Scan for the cell matching the given text and deliver its [X, Y] coordinate at center. 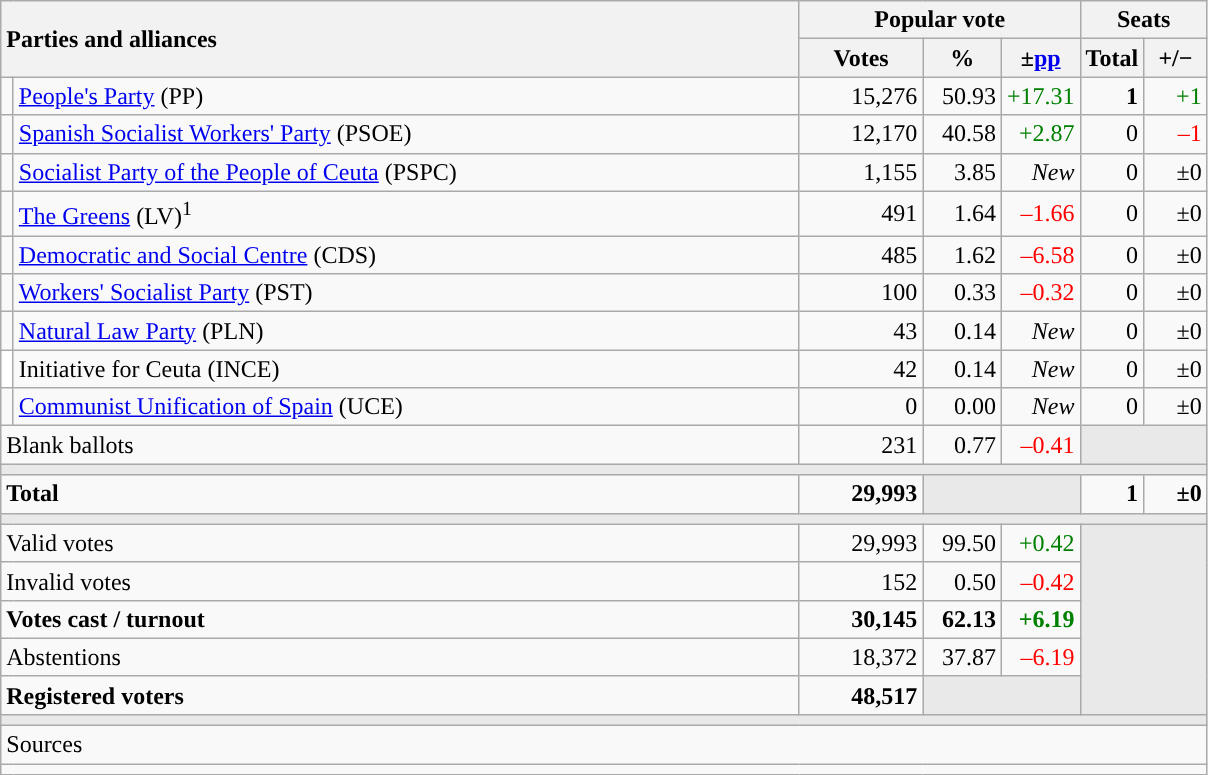
+/− [1176, 58]
0.50 [962, 581]
40.58 [962, 134]
1.64 [962, 214]
50.93 [962, 96]
Initiative for Ceuta (INCE) [406, 369]
The Greens (LV)1 [406, 214]
+2.87 [1040, 134]
231 [861, 445]
% [962, 58]
15,276 [861, 96]
48,517 [861, 695]
Natural Law Party (PLN) [406, 331]
+1 [1176, 96]
0.33 [962, 293]
Communist Unification of Spain (UCE) [406, 407]
–1.66 [1040, 214]
18,372 [861, 657]
–0.42 [1040, 581]
+6.19 [1040, 619]
Socialist Party of the People of Ceuta (PSPC) [406, 172]
Popular vote [940, 20]
Invalid votes [400, 581]
0.00 [962, 407]
Democratic and Social Centre (CDS) [406, 255]
+0.42 [1040, 543]
62.13 [962, 619]
3.85 [962, 172]
Blank ballots [400, 445]
99.50 [962, 543]
Seats [1144, 20]
42 [861, 369]
152 [861, 581]
±pp [1040, 58]
0.77 [962, 445]
30,145 [861, 619]
Votes cast / turnout [400, 619]
Valid votes [400, 543]
–1 [1176, 134]
Registered voters [400, 695]
Workers' Socialist Party (PST) [406, 293]
Votes [861, 58]
37.87 [962, 657]
Spanish Socialist Workers' Party (PSOE) [406, 134]
1,155 [861, 172]
People's Party (PP) [406, 96]
–6.19 [1040, 657]
12,170 [861, 134]
+17.31 [1040, 96]
–6.58 [1040, 255]
–0.41 [1040, 445]
Abstentions [400, 657]
100 [861, 293]
1.62 [962, 255]
Parties and alliances [400, 39]
–0.32 [1040, 293]
485 [861, 255]
Sources [604, 745]
491 [861, 214]
43 [861, 331]
